Detect which cell encompasses the target text, then output its [x, y] center coordinate. 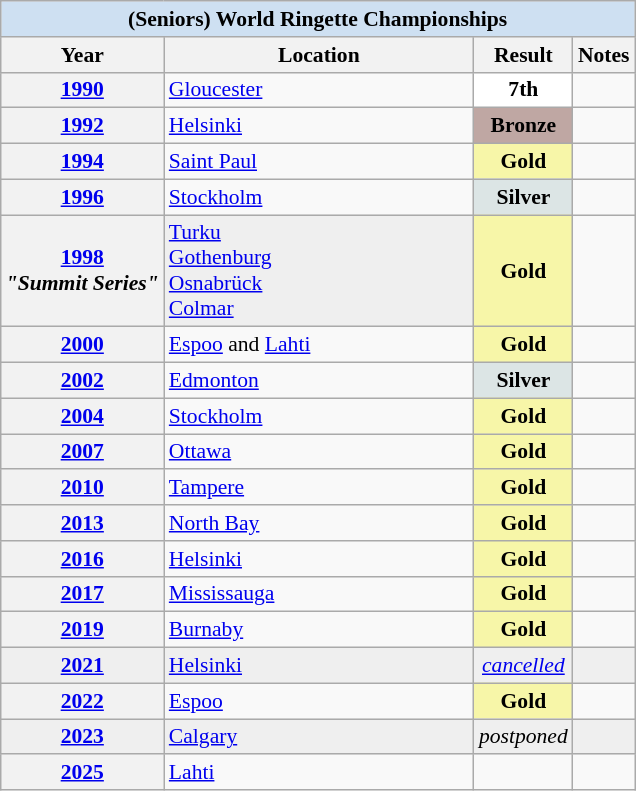
2017 [82, 594]
Edmonton [319, 381]
2019 [82, 630]
2022 [82, 701]
2021 [82, 666]
1998"Summit Series" [82, 271]
(Seniors) World Ringette Championships [318, 19]
2025 [82, 773]
2023 [82, 737]
1996 [82, 197]
2002 [82, 381]
2013 [82, 523]
2004 [82, 416]
1992 [82, 126]
Bronze [524, 126]
cancelled [524, 666]
Espoo and Lahti [319, 345]
Calgary [319, 737]
North Bay [319, 523]
Mississauga [319, 594]
Notes [604, 55]
1990 [82, 90]
Result [524, 55]
2007 [82, 452]
Gloucester [319, 90]
Lahti [319, 773]
2010 [82, 488]
Turku Gothenburg Osnabrück Colmar [319, 271]
7th [524, 90]
2016 [82, 559]
1994 [82, 162]
Tampere [319, 488]
Saint Paul [319, 162]
postponed [524, 737]
2000 [82, 345]
Burnaby [319, 630]
Espoo [319, 701]
Year [82, 55]
Ottawa [319, 452]
Location [319, 55]
